From the cell containing the given text, extract its center point as (x, y) coordinate. 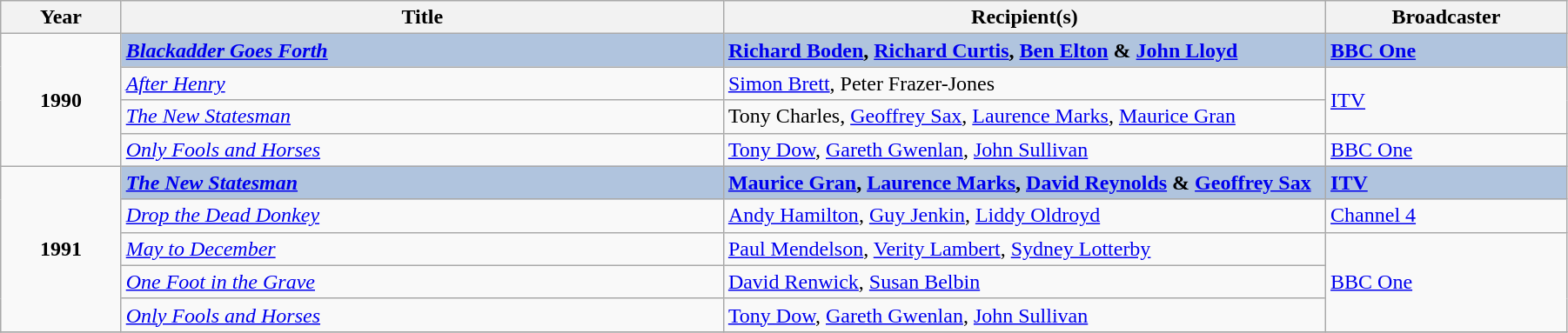
May to December (422, 249)
Broadcaster (1446, 17)
Simon Brett, Peter Frazer-Jones (1024, 83)
Richard Boden, Richard Curtis, Ben Elton & John Lloyd (1024, 50)
1990 (61, 100)
Andy Hamilton, Guy Jenkin, Liddy Oldroyd (1024, 216)
1991 (61, 249)
David Renwick, Susan Belbin (1024, 282)
Drop the Dead Donkey (422, 216)
Maurice Gran, Laurence Marks, David Reynolds & Geoffrey Sax (1024, 183)
Year (61, 17)
Tony Charles, Geoffrey Sax, Laurence Marks, Maurice Gran (1024, 117)
Paul Mendelson, Verity Lambert, Sydney Lotterby (1024, 249)
Channel 4 (1446, 216)
Recipient(s) (1024, 17)
Blackadder Goes Forth (422, 50)
One Foot in the Grave (422, 282)
Title (422, 17)
After Henry (422, 83)
